Detect which cell encompasses the target text, then output its [x, y] center coordinate. 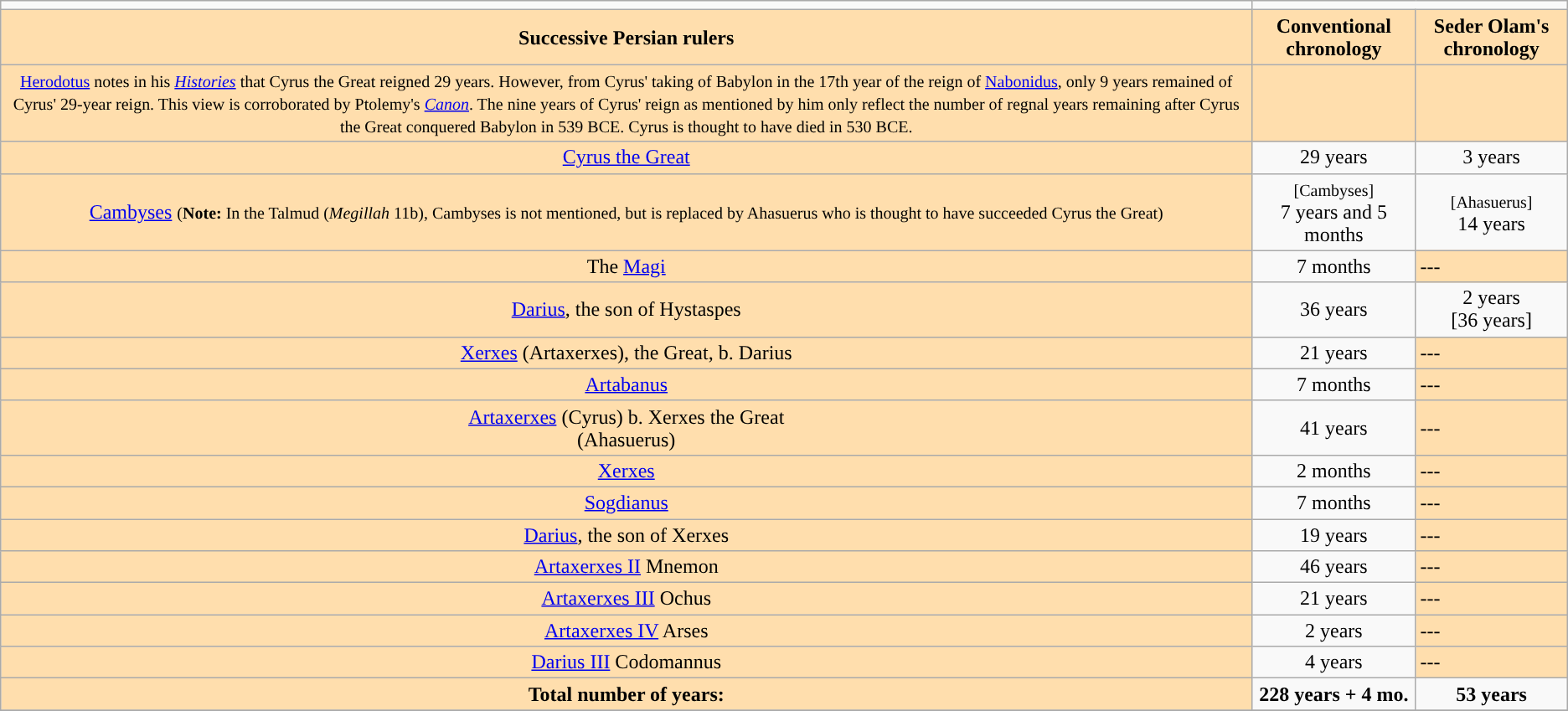
Artaxerxes III Ochus [627, 599]
4 years [1333, 662]
[Cambyses]7 years and 5 months [1333, 212]
Sogdianus [627, 502]
3 years [1491, 157]
228 years + 4 mo. [1333, 694]
Artaxerxes II Mnemon [627, 567]
Artaxerxes IV Arses [627, 631]
Darius, the son of Xerxes [627, 535]
19 years [1333, 535]
Successive Persian rulers [627, 37]
2 years [36 years] [1491, 310]
36 years [1333, 310]
53 years [1491, 694]
Darius, the son of Hystaspes [627, 310]
46 years [1333, 567]
Total number of years: [627, 694]
2 months [1333, 471]
Xerxes [627, 471]
Artabanus [627, 384]
29 years [1333, 157]
[Ahasuerus]14 years [1491, 212]
Cyrus the Great [627, 157]
Conventional chronology [1333, 37]
2 years [1333, 631]
41 years [1333, 427]
Seder Olam's chronology [1491, 37]
Xerxes (Artaxerxes), the Great, b. Darius [627, 353]
Artaxerxes (Cyrus) b. Xerxes the Great(Ahasuerus) [627, 427]
The Magi [627, 266]
Darius III Codomannus [627, 662]
